Return the (X, Y) coordinate for the center point of the cell that contains the specified text.  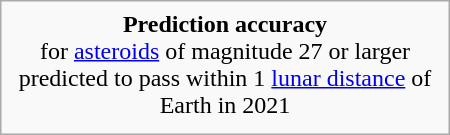
Prediction accuracy for asteroids of magnitude 27 or larger predicted to pass within 1 lunar distance of Earth in 2021 (224, 64)
